Search for the cell housing the specified text and yield its (x, y) center coordinate. 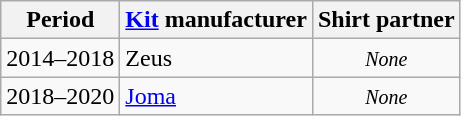
Period (60, 20)
Shirt partner (386, 20)
Zeus (216, 58)
2014–2018 (60, 58)
Kit manufacturer (216, 20)
2018–2020 (60, 96)
Joma (216, 96)
